Pinpoint the cell where the given text exists, returning its [x, y] midpoint coordinate. 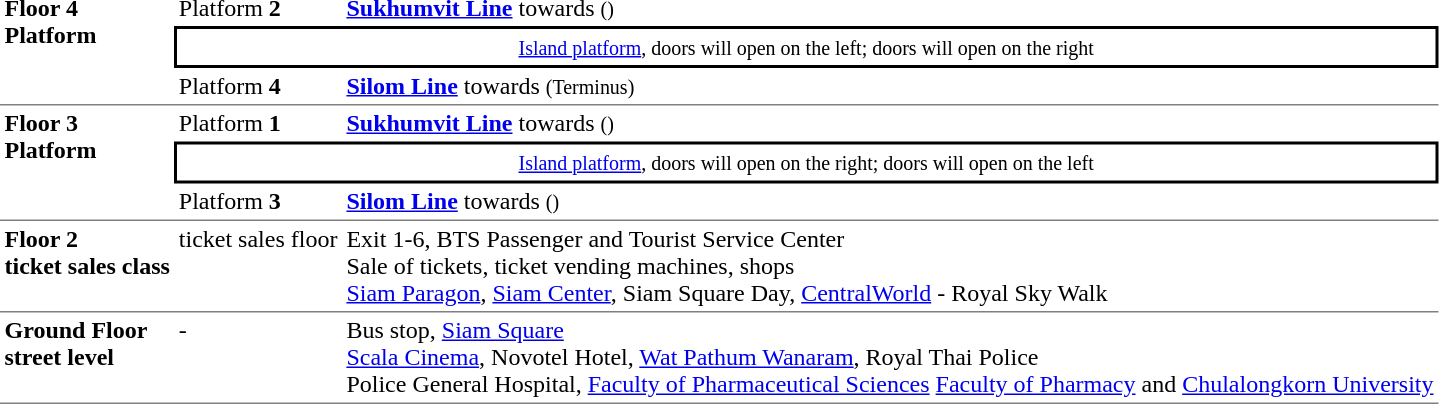
Silom Line towards (Terminus) [890, 87]
Platform 3 [258, 203]
Floor 3Platform [87, 164]
Ground Floorstreet level [87, 358]
ticket sales floor [258, 267]
Island platform, doors will open on the left; doors will open on the right [806, 47]
Sukhumvit Line towards () [890, 124]
Floor 2ticket sales class [87, 267]
Silom Line towards () [890, 203]
Island platform, doors will open on the right; doors will open on the left [806, 163]
Platform 1 [258, 124]
- [258, 358]
Platform 4 [258, 87]
